Output the (x, y) coordinate of the center of the cell containing the given text.  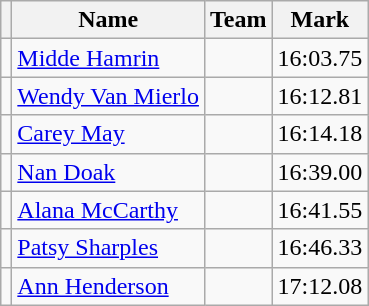
16:41.55 (320, 210)
16:39.00 (320, 172)
16:46.33 (320, 248)
16:14.18 (320, 134)
Patsy Sharples (108, 248)
Wendy Van Mierlo (108, 96)
17:12.08 (320, 286)
Carey May (108, 134)
Ann Henderson (108, 286)
16:12.81 (320, 96)
Mark (320, 20)
Alana McCarthy (108, 210)
Team (238, 20)
Name (108, 20)
Nan Doak (108, 172)
Midde Hamrin (108, 58)
16:03.75 (320, 58)
